Output the [x, y] coordinate of the center of the cell containing the given text.  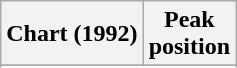
Peakposition [189, 34]
Chart (1992) [72, 34]
